Search for the cell housing the specified text and yield its (x, y) center coordinate. 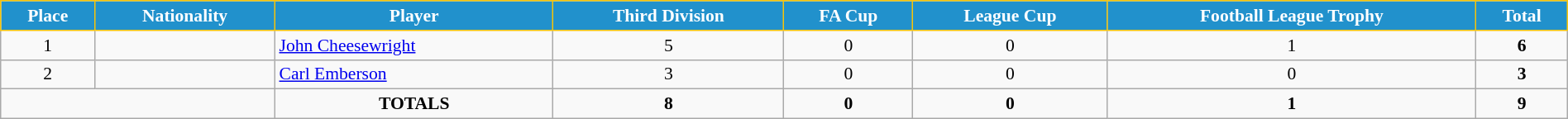
5 (668, 45)
Carl Emberson (414, 74)
6 (1522, 45)
9 (1522, 104)
Total (1522, 16)
8 (668, 104)
John Cheesewright (414, 45)
Place (48, 16)
Third Division (668, 16)
League Cup (1011, 16)
Nationality (185, 16)
Player (414, 16)
FA Cup (849, 16)
TOTALS (414, 104)
2 (48, 74)
Football League Trophy (1292, 16)
